Return (x, y) of the center of cell containing provided text 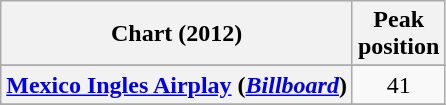
Chart (2012) (177, 34)
41 (398, 85)
Peakposition (398, 34)
Mexico Ingles Airplay (Billboard) (177, 85)
